Search for the cell housing the specified text and yield its [x, y] center coordinate. 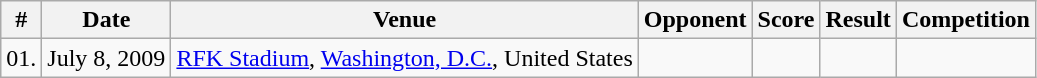
# [22, 20]
Score [786, 20]
01. [22, 58]
Opponent [695, 20]
RFK Stadium, Washington, D.C., United States [404, 58]
July 8, 2009 [106, 58]
Competition [966, 20]
Result [858, 20]
Venue [404, 20]
Date [106, 20]
